Locate the cell with the specified text and output its (X, Y) center coordinate. 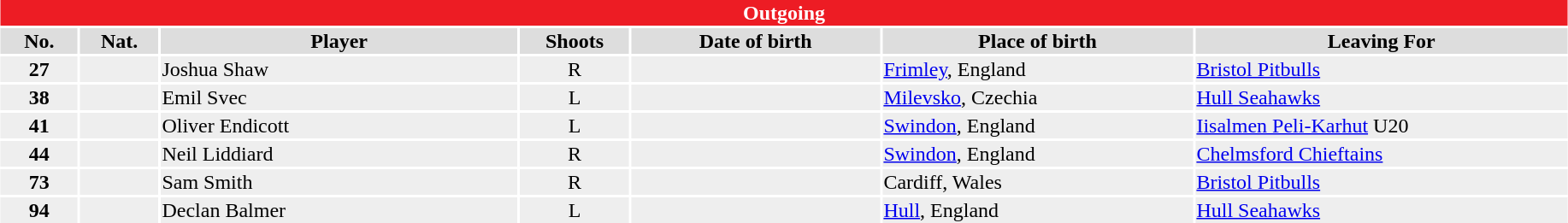
Place of birth (1038, 41)
Chelmsford Chieftains (1382, 154)
Frimley, England (1038, 69)
27 (39, 69)
Neil Liddiard (339, 154)
Joshua Shaw (339, 69)
73 (39, 182)
Declan Balmer (339, 210)
Cardiff, Wales (1038, 182)
Nat. (120, 41)
Hull, England (1038, 210)
Oliver Endicott (339, 126)
Milevsko, Czechia (1038, 97)
Date of birth (755, 41)
44 (39, 154)
38 (39, 97)
Leaving For (1382, 41)
Sam Smith (339, 182)
Emil Svec (339, 97)
No. (39, 41)
Player (339, 41)
41 (39, 126)
Outgoing (783, 13)
94 (39, 210)
Iisalmen Peli-Karhut U20 (1382, 126)
Shoots (575, 41)
